Extract the [x, y] coordinate from the center of the cell holding the provided text.  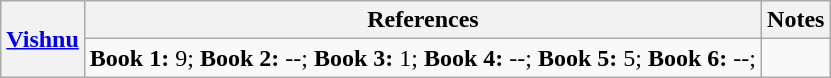
Notes [796, 20]
Book 1: 9; Book 2: --; Book 3: 1; Book 4: --; Book 5: 5; Book 6: --; [422, 58]
Vishnu [43, 39]
References [422, 20]
